Identify which cell holds the provided text, then report its (x, y) central coordinate. 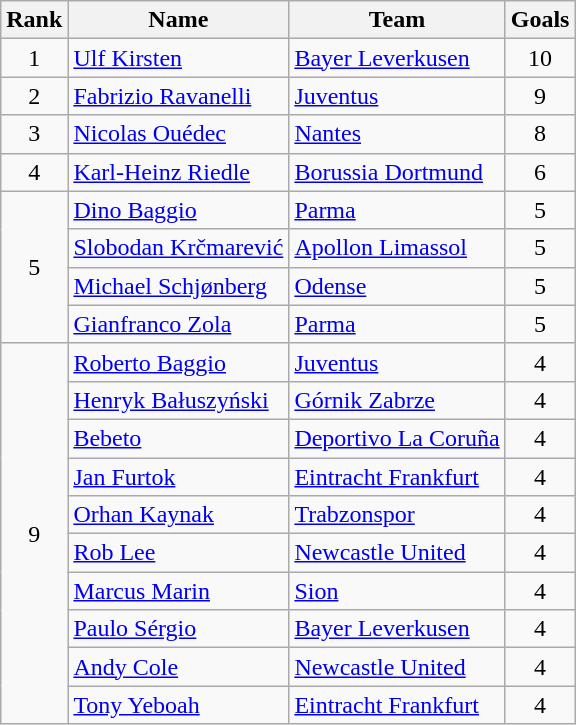
Gianfranco Zola (178, 324)
Rob Lee (178, 553)
6 (540, 172)
1 (34, 58)
Andy Cole (178, 667)
Slobodan Krčmarević (178, 248)
Tony Yeboah (178, 705)
Nicolas Ouédec (178, 134)
Rank (34, 20)
Name (178, 20)
Jan Furtok (178, 477)
Trabzonspor (397, 515)
Sion (397, 591)
Borussia Dortmund (397, 172)
Michael Schjønberg (178, 286)
Bebeto (178, 438)
8 (540, 134)
Karl-Heinz Riedle (178, 172)
Deportivo La Coruña (397, 438)
Fabrizio Ravanelli (178, 96)
Henryk Bałuszyński (178, 400)
10 (540, 58)
Nantes (397, 134)
2 (34, 96)
Górnik Zabrze (397, 400)
Paulo Sérgio (178, 629)
Apollon Limassol (397, 248)
Dino Baggio (178, 210)
Goals (540, 20)
Orhan Kaynak (178, 515)
3 (34, 134)
Team (397, 20)
Roberto Baggio (178, 362)
Odense (397, 286)
Ulf Kirsten (178, 58)
Marcus Marin (178, 591)
